Locate the cell with the specified text and output its (x, y) center coordinate. 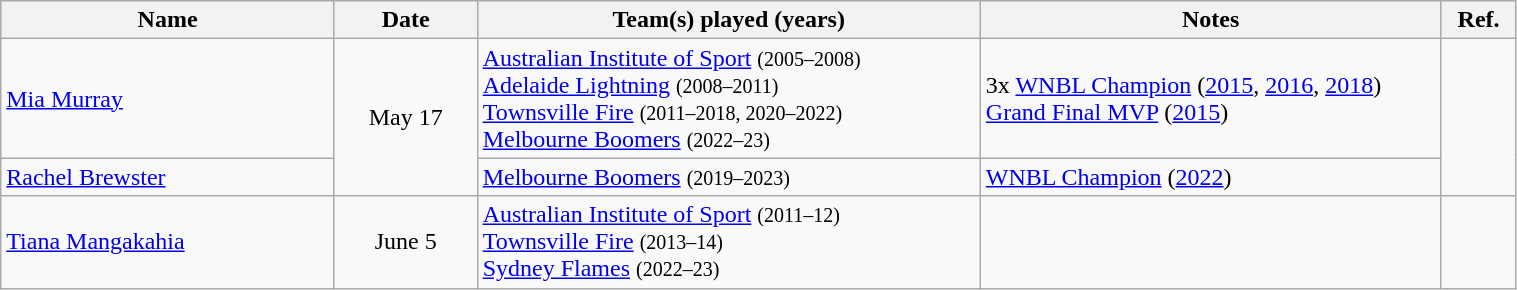
Melbourne Boomers (2019–2023) (728, 177)
Australian Institute of Sport (2011–12)Townsville Fire (2013–14) Sydney Flames (2022–23) (728, 242)
May 17 (406, 118)
Rachel Brewster (168, 177)
Team(s) played (years) (728, 20)
3x WNBL Champion (2015, 2016, 2018) Grand Final MVP (2015) (1210, 98)
Date (406, 20)
WNBL Champion (2022) (1210, 177)
Notes (1210, 20)
Mia Murray (168, 98)
Name (168, 20)
Tiana Mangakahia (168, 242)
June 5 (406, 242)
Ref. (1478, 20)
Australian Institute of Sport (2005–2008) Adelaide Lightning (2008–2011) Townsville Fire (2011–2018, 2020–2022) Melbourne Boomers (2022–23) (728, 98)
